Detect which cell encompasses the target text, then output its (X, Y) center coordinate. 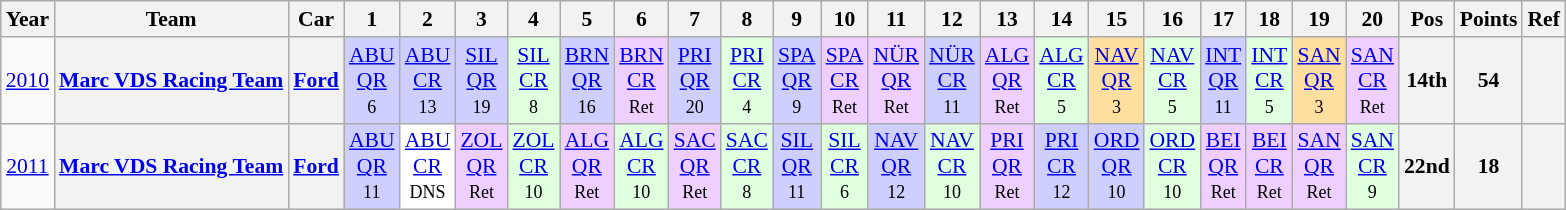
SACQRRet (695, 166)
NÜRCR11 (952, 80)
SACCR8 (747, 166)
20 (1372, 19)
Car (316, 19)
NAVQR3 (1117, 80)
BRNQR16 (588, 80)
NAVQR12 (896, 166)
ABUCRDNS (428, 166)
SPAQR9 (797, 80)
1 (372, 19)
15 (1117, 19)
SANCR9 (1372, 166)
13 (1007, 19)
10 (845, 19)
ORDCR10 (1172, 166)
ORDQR10 (1117, 166)
ALGCR5 (1061, 80)
19 (1318, 19)
BRNCRRet (642, 80)
SILCR8 (533, 80)
5 (588, 19)
NAVCR10 (952, 166)
14th (1427, 80)
INTQR11 (1223, 80)
12 (952, 19)
PRIQRRet (1007, 166)
PRICR12 (1061, 166)
BEICRRet (1269, 166)
SILQR19 (481, 80)
ABUCR13 (428, 80)
Ref (1543, 19)
SILCR6 (845, 166)
Year (28, 19)
2010 (28, 80)
8 (747, 19)
ABUQR11 (372, 166)
Team (171, 19)
PRIQR20 (695, 80)
22nd (1427, 166)
ABUQR6 (372, 80)
SANQRRet (1318, 166)
14 (1061, 19)
2 (428, 19)
4 (533, 19)
2011 (28, 166)
Pos (1427, 19)
6 (642, 19)
NÜRQRRet (896, 80)
SPACRRet (845, 80)
17 (1223, 19)
NAVCR5 (1172, 80)
16 (1172, 19)
ZOLQRRet (481, 166)
7 (695, 19)
SANQR3 (1318, 80)
ALGCR10 (642, 166)
SILQR11 (797, 166)
54 (1489, 80)
BEIQRRet (1223, 166)
SANCRRet (1372, 80)
PRICR4 (747, 80)
Points (1489, 19)
INTCR5 (1269, 80)
ZOLCR10 (533, 166)
11 (896, 19)
3 (481, 19)
9 (797, 19)
